Return (X, Y) of the center of cell containing provided text 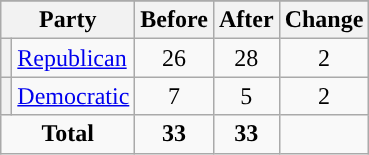
Total (68, 134)
Republican (74, 58)
5 (246, 96)
26 (174, 58)
7 (174, 96)
28 (246, 58)
Party (68, 20)
Change (324, 20)
Before (174, 20)
After (246, 20)
Democratic (74, 96)
